Detect which cell encompasses the target text, then output its [x, y] center coordinate. 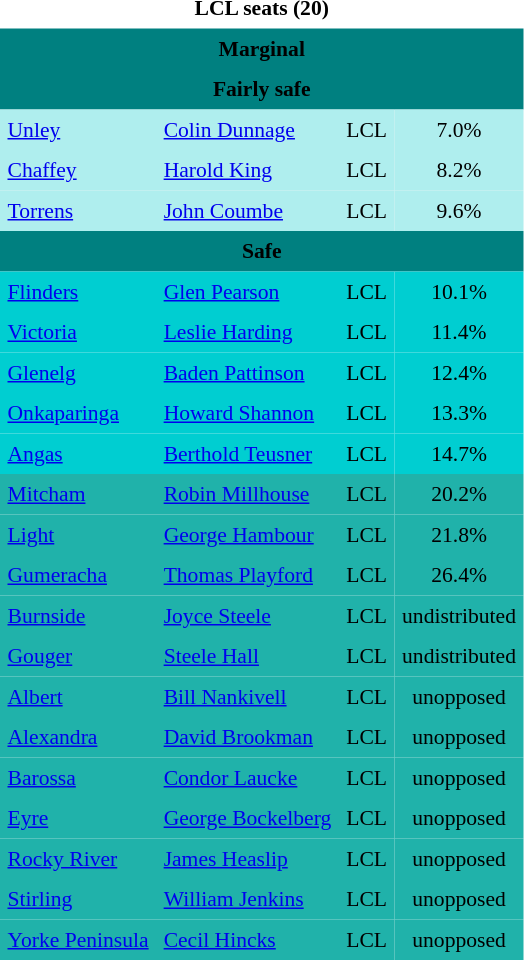
Glen Pearson [248, 291]
13.3% [460, 413]
Yorke Peninsula [78, 939]
Chaffey [78, 170]
Unley [78, 129]
Victoria [78, 332]
Berthold Teusner [248, 453]
Barossa [78, 777]
26.4% [460, 575]
Joyce Steele [248, 615]
Glenelg [78, 372]
12.4% [460, 372]
Harold King [248, 170]
Safe [262, 251]
Cecil Hincks [248, 939]
Alexandra [78, 737]
George Bockelberg [248, 818]
Light [78, 534]
Baden Pattinson [248, 372]
Robin Millhouse [248, 494]
Gouger [78, 656]
David Brookman [248, 737]
Colin Dunnage [248, 129]
Leslie Harding [248, 332]
John Coumbe [248, 210]
William Jenkins [248, 899]
20.2% [460, 494]
21.8% [460, 534]
Onkaparinga [78, 413]
Thomas Playford [248, 575]
11.4% [460, 332]
Bill Nankivell [248, 696]
Fairly safe [262, 89]
Flinders [78, 291]
Eyre [78, 818]
7.0% [460, 129]
14.7% [460, 453]
Angas [78, 453]
George Hambour [248, 534]
Stirling [78, 899]
James Heaslip [248, 858]
Burnside [78, 615]
Rocky River [78, 858]
Steele Hall [248, 656]
Torrens [78, 210]
Albert [78, 696]
Howard Shannon [248, 413]
Gumeracha [78, 575]
Marginal [262, 48]
10.1% [460, 291]
9.6% [460, 210]
Condor Laucke [248, 777]
Mitcham [78, 494]
8.2% [460, 170]
